Identify which cell holds the provided text, then report its [X, Y] central coordinate. 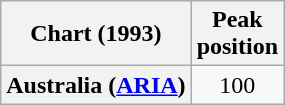
Peakposition [237, 34]
100 [237, 85]
Chart (1993) [96, 34]
Australia (ARIA) [96, 85]
